Detect which cell encompasses the target text, then output its (X, Y) center coordinate. 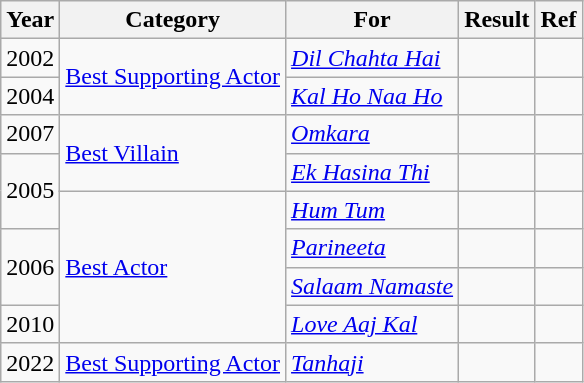
Year (30, 20)
Best Villain (173, 153)
Kal Ho Naa Ho (372, 96)
2006 (30, 267)
2010 (30, 324)
Love Aaj Kal (372, 324)
2022 (30, 362)
Parineeta (372, 248)
2007 (30, 134)
2005 (30, 191)
For (372, 20)
2004 (30, 96)
Best Actor (173, 267)
Salaam Namaste (372, 286)
Ref (558, 20)
Result (497, 20)
Category (173, 20)
Omkara (372, 134)
Ek Hasina Thi (372, 172)
Tanhaji (372, 362)
Hum Tum (372, 210)
2002 (30, 58)
Dil Chahta Hai (372, 58)
